Extract the (x, y) coordinate from the center of the cell holding the provided text.  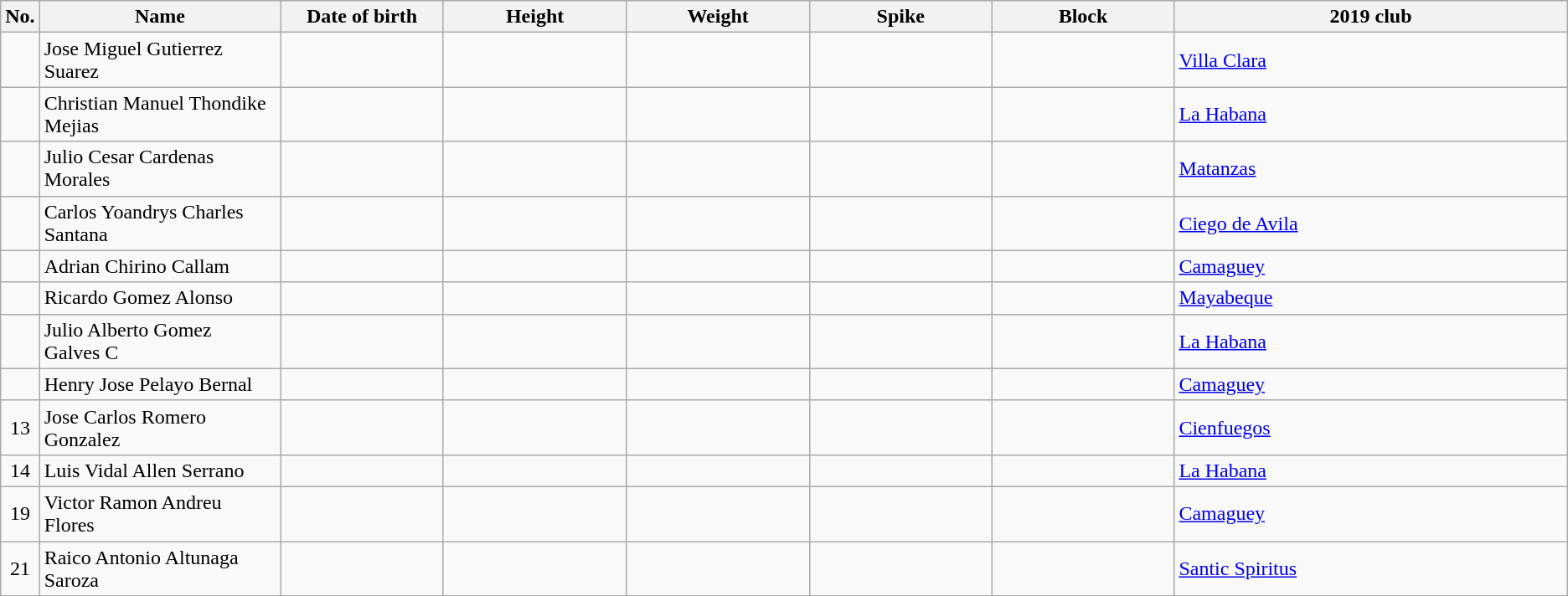
19 (20, 514)
Jose Carlos Romero Gonzalez (159, 427)
Matanzas (1370, 169)
Ricardo Gomez Alonso (159, 298)
Adrian Chirino Callam (159, 266)
Christian Manuel Thondike Mejias (159, 114)
2019 club (1370, 17)
Name (159, 17)
Jose Miguel Gutierrez Suarez (159, 60)
Weight (719, 17)
No. (20, 17)
Spike (900, 17)
Julio Alberto Gomez Galves C (159, 342)
Ciego de Avila (1370, 223)
21 (20, 568)
Henry Jose Pelayo Bernal (159, 384)
13 (20, 427)
Villa Clara (1370, 60)
Julio Cesar Cardenas Morales (159, 169)
Victor Ramon Andreu Flores (159, 514)
Luis Vidal Allen Serrano (159, 470)
Cienfuegos (1370, 427)
Carlos Yoandrys Charles Santana (159, 223)
Raico Antonio Altunaga Saroza (159, 568)
Santic Spiritus (1370, 568)
Block (1083, 17)
14 (20, 470)
Date of birth (362, 17)
Mayabeque (1370, 298)
Height (534, 17)
